Pinpoint the cell where the given text exists, returning its [X, Y] midpoint coordinate. 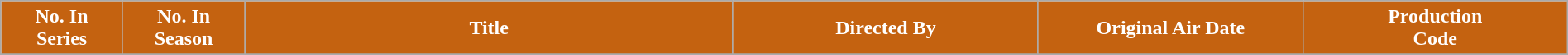
Original Air Date [1170, 28]
Title [489, 28]
ProductionCode [1435, 28]
No. InSeries [62, 28]
No. InSeason [184, 28]
Directed By [885, 28]
